Find where the given text appears and provide that cell's center as (X, Y) coordinate. 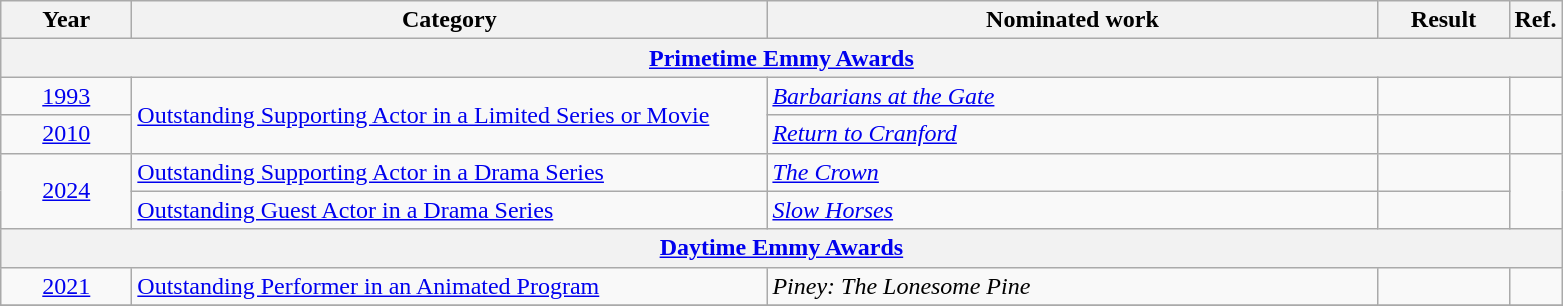
Outstanding Performer in an Animated Program (450, 286)
Barbarians at the Gate (1072, 96)
Return to Cranford (1072, 134)
Outstanding Supporting Actor in a Drama Series (450, 172)
Primetime Emmy Awards (782, 58)
Outstanding Guest Actor in a Drama Series (450, 210)
Category (450, 20)
Ref. (1536, 20)
The Crown (1072, 172)
Slow Horses (1072, 210)
Nominated work (1072, 20)
2024 (66, 191)
Piney: The Lonesome Pine (1072, 286)
1993 (66, 96)
Year (66, 20)
Daytime Emmy Awards (782, 248)
Outstanding Supporting Actor in a Limited Series or Movie (450, 115)
Result (1444, 20)
2010 (66, 134)
2021 (66, 286)
